Output the (X, Y) coordinate of the center of the cell containing the given text.  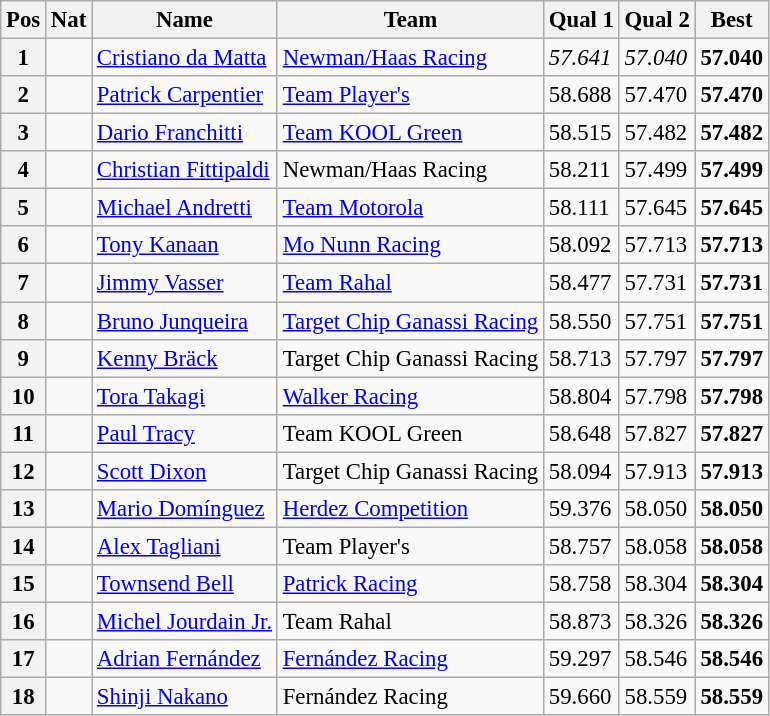
Qual 1 (581, 20)
Paul Tracy (185, 433)
2 (24, 95)
Christian Fittipaldi (185, 170)
Shinji Nakano (185, 697)
59.660 (581, 697)
Name (185, 20)
6 (24, 245)
9 (24, 358)
15 (24, 584)
14 (24, 546)
7 (24, 283)
Patrick Carpentier (185, 95)
58.477 (581, 283)
58.111 (581, 208)
Adrian Fernández (185, 659)
Cristiano da Matta (185, 58)
Nat (69, 20)
8 (24, 321)
58.550 (581, 321)
58.804 (581, 396)
58.094 (581, 471)
18 (24, 697)
Tora Takagi (185, 396)
58.688 (581, 95)
59.297 (581, 659)
Pos (24, 20)
3 (24, 133)
Bruno Junqueira (185, 321)
58.092 (581, 245)
Kenny Bräck (185, 358)
Herdez Competition (410, 509)
Walker Racing (410, 396)
Mario Domínguez (185, 509)
58.757 (581, 546)
Team (410, 20)
Team Motorola (410, 208)
1 (24, 58)
58.648 (581, 433)
Alex Tagliani (185, 546)
Michel Jourdain Jr. (185, 621)
Michael Andretti (185, 208)
Tony Kanaan (185, 245)
Dario Franchitti (185, 133)
58.873 (581, 621)
Qual 2 (657, 20)
4 (24, 170)
58.515 (581, 133)
Townsend Bell (185, 584)
57.641 (581, 58)
12 (24, 471)
Mo Nunn Racing (410, 245)
13 (24, 509)
10 (24, 396)
5 (24, 208)
17 (24, 659)
58.758 (581, 584)
16 (24, 621)
Patrick Racing (410, 584)
Best (732, 20)
58.713 (581, 358)
59.376 (581, 509)
Jimmy Vasser (185, 283)
58.211 (581, 170)
Scott Dixon (185, 471)
11 (24, 433)
